Output the [x, y] coordinate of the center of the cell containing the given text.  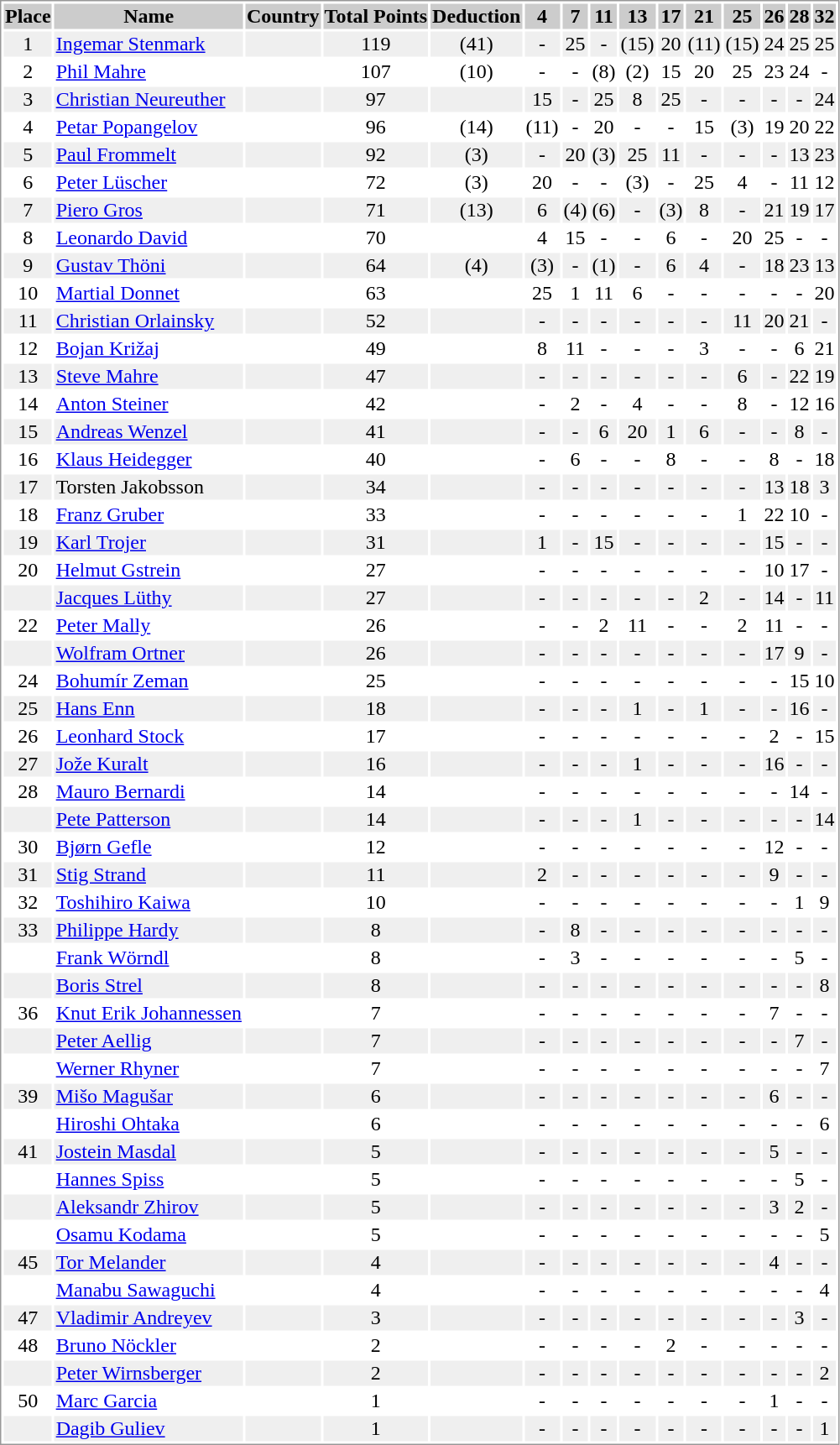
64 [376, 266]
96 [376, 127]
(41) [477, 44]
107 [376, 71]
Knut Erik Johannessen [149, 1013]
92 [376, 155]
Peter Lüscher [149, 182]
36 [28, 1013]
(13) [477, 211]
Jacques Lüthy [149, 598]
Marc Garcia [149, 1401]
119 [376, 44]
Name [149, 16]
Werner Rhyner [149, 1068]
Jože Kuralt [149, 764]
Frank Wörndl [149, 957]
Torsten Jakobsson [149, 488]
34 [376, 488]
Osamu Kodama [149, 1234]
Piero Gros [149, 211]
63 [376, 293]
Peter Aellig [149, 1041]
Total Points [376, 16]
Bruno Nöckler [149, 1345]
Christian Neureuther [149, 100]
Hannes Spiss [149, 1179]
Pete Patterson [149, 820]
Ingemar Stenmark [149, 44]
(10) [477, 71]
Bjørn Gefle [149, 847]
Leonardo David [149, 237]
(14) [477, 127]
42 [376, 404]
49 [376, 348]
Hans Enn [149, 709]
Phil Mahre [149, 71]
71 [376, 211]
52 [376, 321]
Manabu Sawaguchi [149, 1290]
97 [376, 100]
Mauro Bernardi [149, 791]
Aleksandr Zhirov [149, 1208]
Christian Orlainsky [149, 321]
Peter Wirnsberger [149, 1374]
Dagib Guliev [149, 1429]
Franz Gruber [149, 514]
Philippe Hardy [149, 931]
70 [376, 237]
Andreas Wenzel [149, 432]
39 [28, 1097]
(6) [604, 211]
Bojan Križaj [149, 348]
Petar Popangelov [149, 127]
40 [376, 459]
50 [28, 1401]
(8) [604, 71]
Tor Melander [149, 1263]
Steve Mahre [149, 377]
Helmut Gstrein [149, 570]
Toshihiro Kaiwa [149, 902]
(2) [638, 71]
Martial Donnet [149, 293]
Stig Strand [149, 875]
45 [28, 1263]
Wolfram Ortner [149, 654]
Country [283, 16]
Gustav Thöni [149, 266]
48 [28, 1345]
Anton Steiner [149, 404]
Deduction [477, 16]
Place [28, 16]
Peter Mally [149, 625]
(1) [604, 266]
Paul Frommelt [149, 155]
Leonhard Stock [149, 736]
Jostein Masdal [149, 1152]
Karl Trojer [149, 543]
Vladimir Andreyev [149, 1318]
Boris Strel [149, 986]
Mišo Magušar [149, 1097]
72 [376, 182]
Klaus Heidegger [149, 459]
Bohumír Zeman [149, 681]
30 [28, 847]
Hiroshi Ohtaka [149, 1124]
